Scan for the cell matching the given text and deliver its [X, Y] coordinate at center. 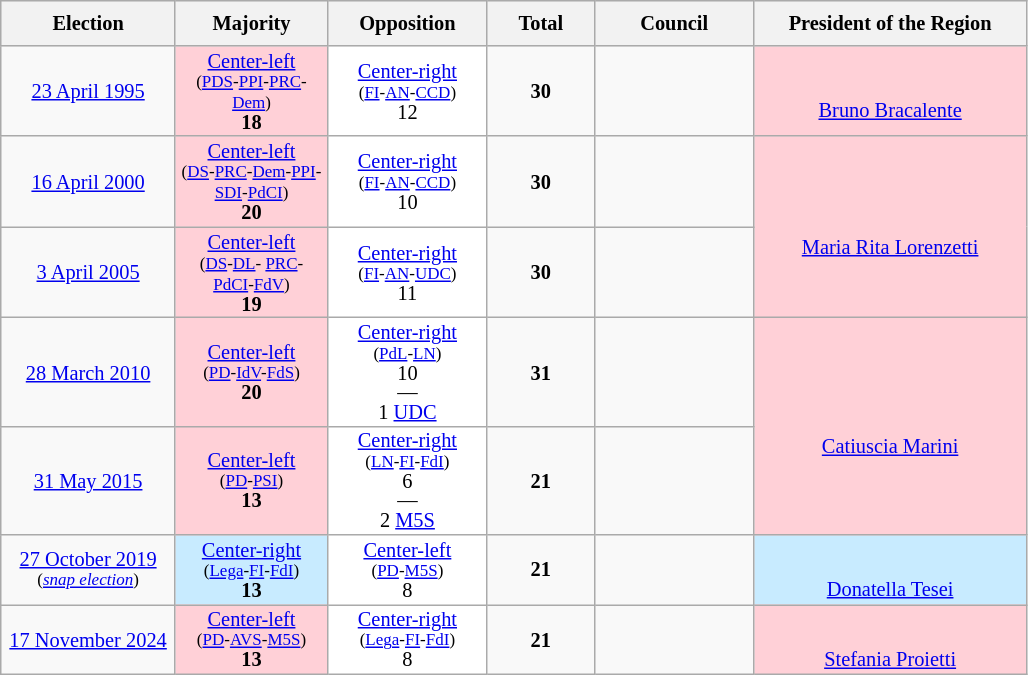
Center-right(Lega-FI-FdI)8 [408, 639]
Stefania Proietti [890, 639]
Center-left(PD-M5S)8 [408, 570]
Opposition [408, 22]
Center-left(DS-DL- PRC-PdCI-FdV)19 [251, 272]
Election [88, 22]
Catiuscia Marini [890, 426]
31 May 2015 [88, 480]
Center-right(LN-FI-FdI)6—2 M5S [408, 480]
23 April 1995 [88, 90]
Center-right(FI-AN-CCD)12 [408, 90]
Center-left(DS-PRC-Dem-PPI-SDI-PdCI)20 [251, 182]
Council [674, 22]
17 November 2024 [88, 639]
President of the Region [890, 22]
28 March 2010 [88, 372]
Center-right(PdL-LN)10—1 UDC [408, 372]
31 [540, 372]
Center-right(FI-AN-CCD)10 [408, 182]
3 April 2005 [88, 272]
Center-left(PD-PSI)13 [251, 480]
16 April 2000 [88, 182]
Center-right(Lega-FI-FdI)13 [251, 570]
Maria Rita Lorenzetti [890, 226]
Donatella Tesei [890, 570]
Center-right(FI-AN-UDC)11 [408, 272]
Center-left(PD-AVS-M5S)13 [251, 639]
Bruno Bracalente [890, 90]
Center-left(PDS-PPI-PRC-Dem)18 [251, 90]
Total [540, 22]
27 October 2019(snap election) [88, 570]
Center-left(PD-IdV-FdS)20 [251, 372]
Majority [251, 22]
